Scan for the cell matching the given text and deliver its [X, Y] coordinate at center. 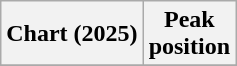
Peakposition [189, 34]
Chart (2025) [72, 34]
